Search for the cell housing the specified text and yield its [x, y] center coordinate. 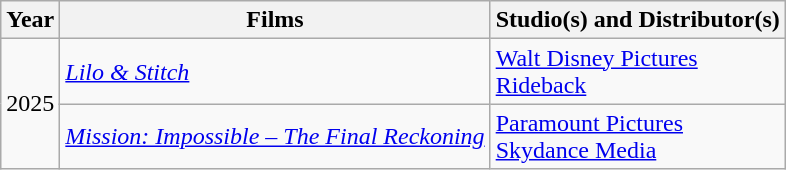
Paramount PicturesSkydance Media [638, 136]
Studio(s) and Distributor(s) [638, 20]
Year [30, 20]
Walt Disney PicturesRideback [638, 72]
Mission: Impossible – The Final Reckoning [275, 136]
Films [275, 20]
Lilo & Stitch [275, 72]
2025 [30, 104]
